Capture the cell that displays the provided text and extract its [X, Y] central coordinate. 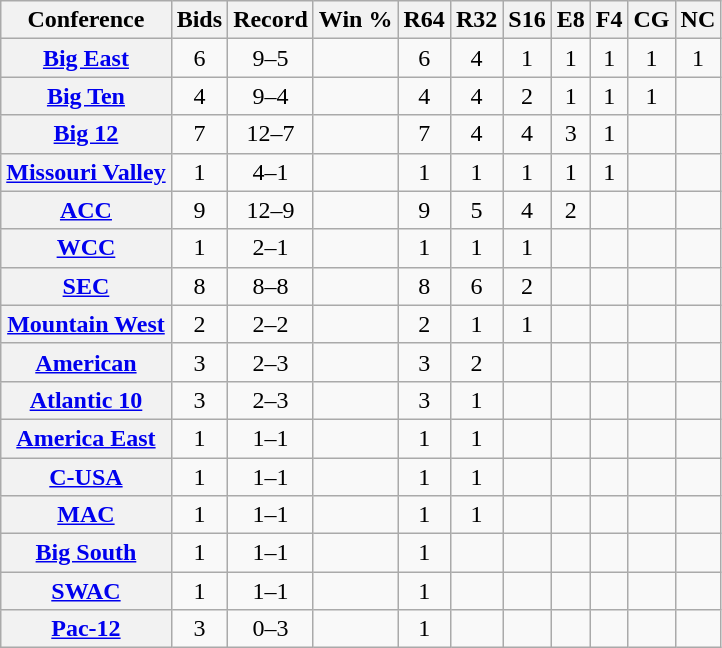
WCC [86, 248]
Missouri Valley [86, 172]
America East [86, 438]
Record [271, 20]
4–1 [271, 172]
8–8 [271, 286]
Win % [356, 20]
12–9 [271, 210]
9–4 [271, 96]
Bids [199, 20]
Mountain West [86, 324]
9–5 [271, 58]
ACC [86, 210]
Conference [86, 20]
2–2 [271, 324]
2–1 [271, 248]
Big Ten [86, 96]
E8 [570, 20]
MAC [86, 515]
American [86, 362]
F4 [609, 20]
R64 [424, 20]
SEC [86, 286]
Atlantic 10 [86, 400]
0–3 [271, 629]
Big East [86, 58]
12–7 [271, 134]
R32 [476, 20]
NC [698, 20]
S16 [527, 20]
C-USA [86, 477]
Big 12 [86, 134]
SWAC [86, 591]
CG [652, 20]
5 [476, 210]
Pac-12 [86, 629]
Big South [86, 553]
